Capture the cell that displays the provided text and extract its [X, Y] central coordinate. 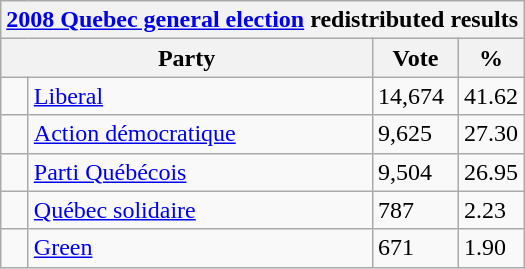
Parti Québécois [200, 172]
Green [200, 248]
Vote [415, 58]
Party [187, 58]
% [490, 58]
14,674 [415, 96]
2008 Quebec general election redistributed results [262, 20]
27.30 [490, 134]
2.23 [490, 210]
Liberal [200, 96]
9,625 [415, 134]
26.95 [490, 172]
9,504 [415, 172]
41.62 [490, 96]
787 [415, 210]
671 [415, 248]
Québec solidaire [200, 210]
1.90 [490, 248]
Action démocratique [200, 134]
